Detect which cell encompasses the target text, then output its [X, Y] center coordinate. 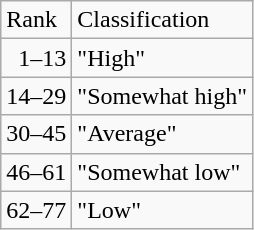
30–45 [36, 134]
"Average" [162, 134]
62–77 [36, 210]
"High" [162, 58]
Classification [162, 20]
Rank [36, 20]
"Somewhat low" [162, 172]
14–29 [36, 96]
1–13 [36, 58]
"Low" [162, 210]
"Somewhat high" [162, 96]
46–61 [36, 172]
